Find where the given text appears and provide that cell's center as (X, Y) coordinate. 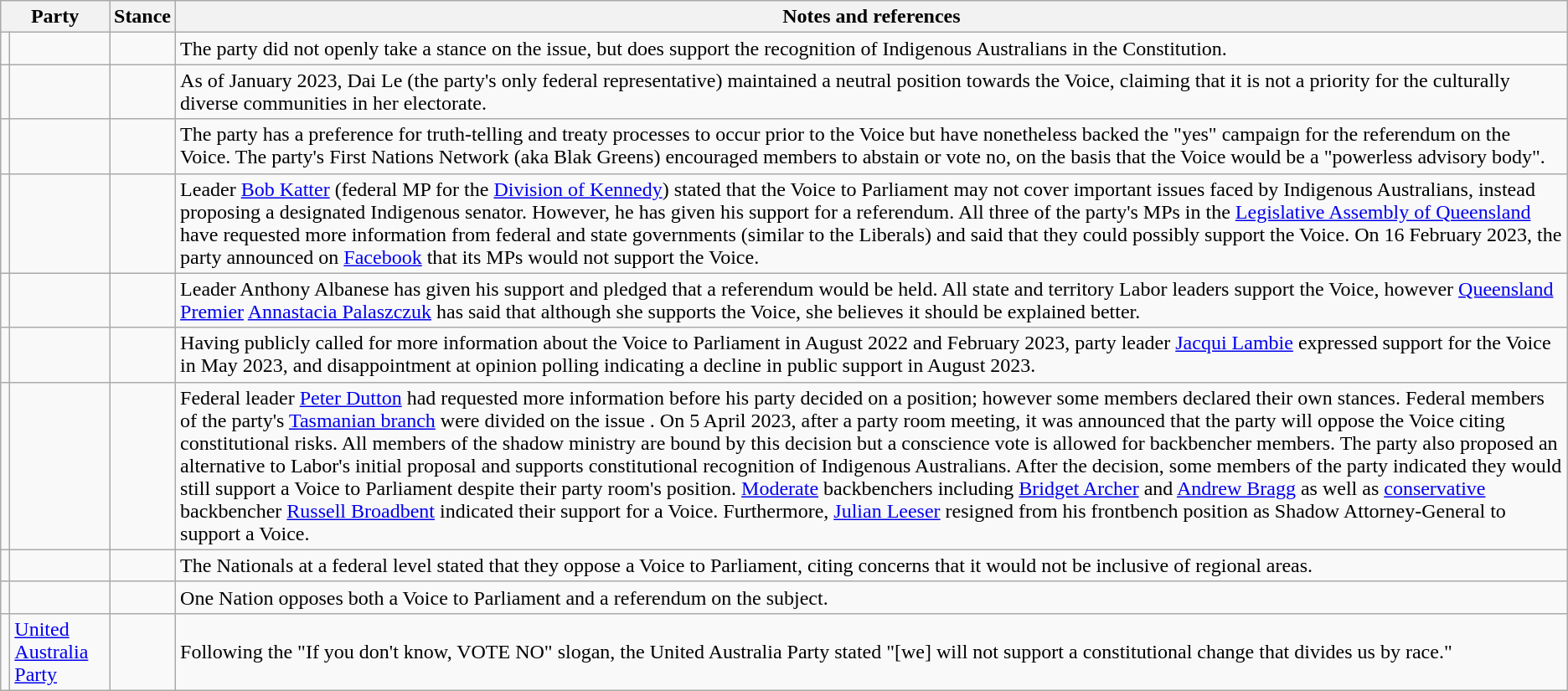
United Australia Party (60, 652)
Notes and references (872, 17)
One Nation opposes both a Voice to Parliament and a referendum on the subject. (872, 597)
The party did not openly take a stance on the issue, but does support the recognition of Indigenous Australians in the Constitution. (872, 49)
Stance (142, 17)
The Nationals at a federal level stated that they oppose a Voice to Parliament, citing concerns that it would not be inclusive of regional areas. (872, 565)
Party (55, 17)
